For the text-containing cell, return its midpoint in (X, Y) coordinate format. 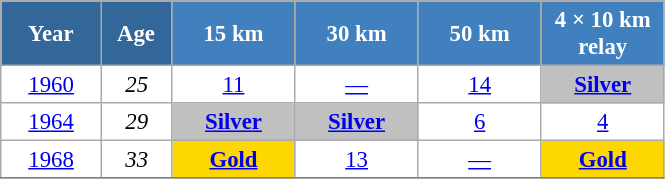
Age (136, 34)
1960 (52, 85)
25 (136, 85)
15 km (234, 34)
50 km (480, 34)
29 (136, 122)
6 (480, 122)
1964 (52, 122)
Year (52, 34)
13 (356, 160)
14 (480, 85)
1968 (52, 160)
4 (602, 122)
33 (136, 160)
11 (234, 85)
4 × 10 km relay (602, 34)
30 km (356, 34)
